Locate the cell with the specified text and output its (X, Y) center coordinate. 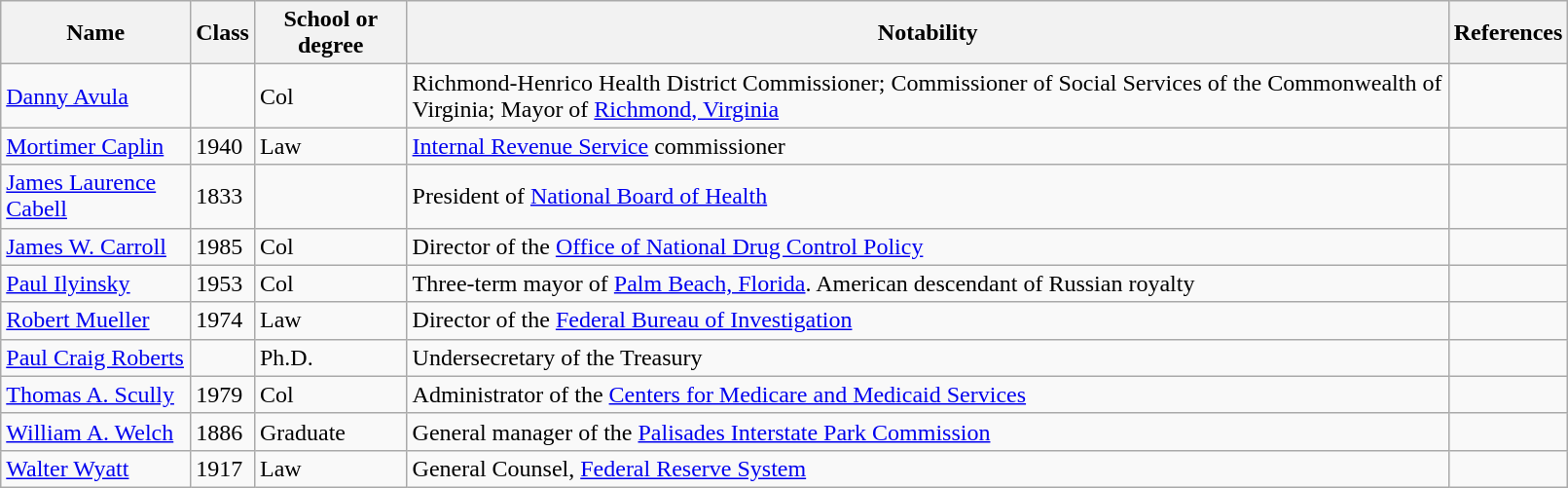
1833 (223, 197)
Graduate (331, 432)
1985 (223, 246)
General Counsel, Federal Reserve System (928, 469)
James W. Carroll (95, 246)
Ph.D. (331, 357)
1974 (223, 320)
Thomas A. Scully (95, 394)
Paul Ilyinsky (95, 283)
1953 (223, 283)
Mortimer Caplin (95, 146)
Director of the Office of National Drug Control Policy (928, 246)
James Laurence Cabell (95, 197)
School or degree (331, 33)
Three-term mayor of Palm Beach, Florida. American descendant of Russian royalty (928, 283)
President of National Board of Health (928, 197)
References (1509, 33)
Name (95, 33)
1886 (223, 432)
Class (223, 33)
Walter Wyatt (95, 469)
William A. Welch (95, 432)
Paul Craig Roberts (95, 357)
Richmond-Henrico Health District Commissioner; Commissioner of Social Services of the Commonwealth of Virginia; Mayor of Richmond, Virginia (928, 95)
Robert Mueller (95, 320)
Administrator of the Centers for Medicare and Medicaid Services (928, 394)
Director of the Federal Bureau of Investigation (928, 320)
1940 (223, 146)
General manager of the Palisades Interstate Park Commission (928, 432)
Notability (928, 33)
Internal Revenue Service commissioner (928, 146)
1917 (223, 469)
Danny Avula (95, 95)
Undersecretary of the Treasury (928, 357)
1979 (223, 394)
